From the cell containing the given text, extract its center point as [X, Y] coordinate. 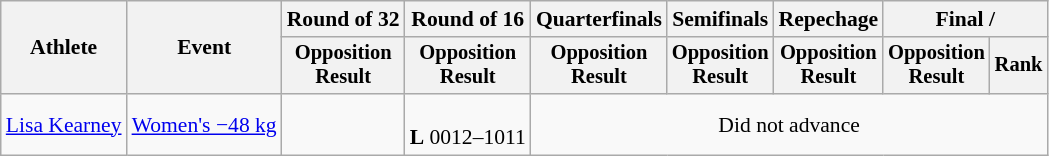
Final / [965, 19]
Quarterfinals [599, 19]
Round of 32 [344, 19]
Did not advance [789, 124]
Lisa Kearney [64, 124]
Athlete [64, 48]
Rank [1019, 66]
Women's −48 kg [204, 124]
Repechage [829, 19]
L 0012–1011 [468, 124]
Semifinals [720, 19]
Round of 16 [468, 19]
Event [204, 48]
